From the cell containing the given text, extract its center point as (X, Y) coordinate. 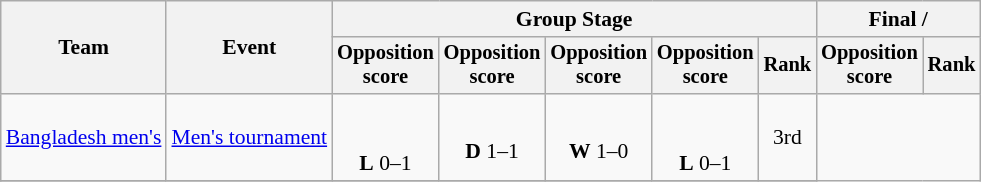
Team (84, 48)
Final / (898, 19)
D 1–1 (492, 138)
Event (249, 48)
Group Stage (574, 19)
Bangladesh men's (84, 138)
W 1–0 (598, 138)
Men's tournament (249, 138)
3rd (788, 138)
